Pinpoint the cell where the given text exists, returning its [X, Y] midpoint coordinate. 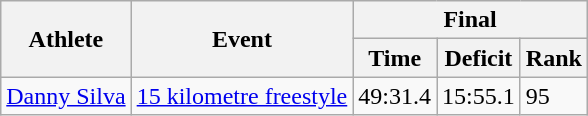
Time [395, 58]
15:55.1 [479, 96]
Athlete [66, 39]
49:31.4 [395, 96]
Rank [554, 58]
Final [470, 20]
95 [554, 96]
15 kilometre freestyle [242, 96]
Danny Silva [66, 96]
Deficit [479, 58]
Event [242, 39]
